Search for the cell housing the specified text and yield its [X, Y] center coordinate. 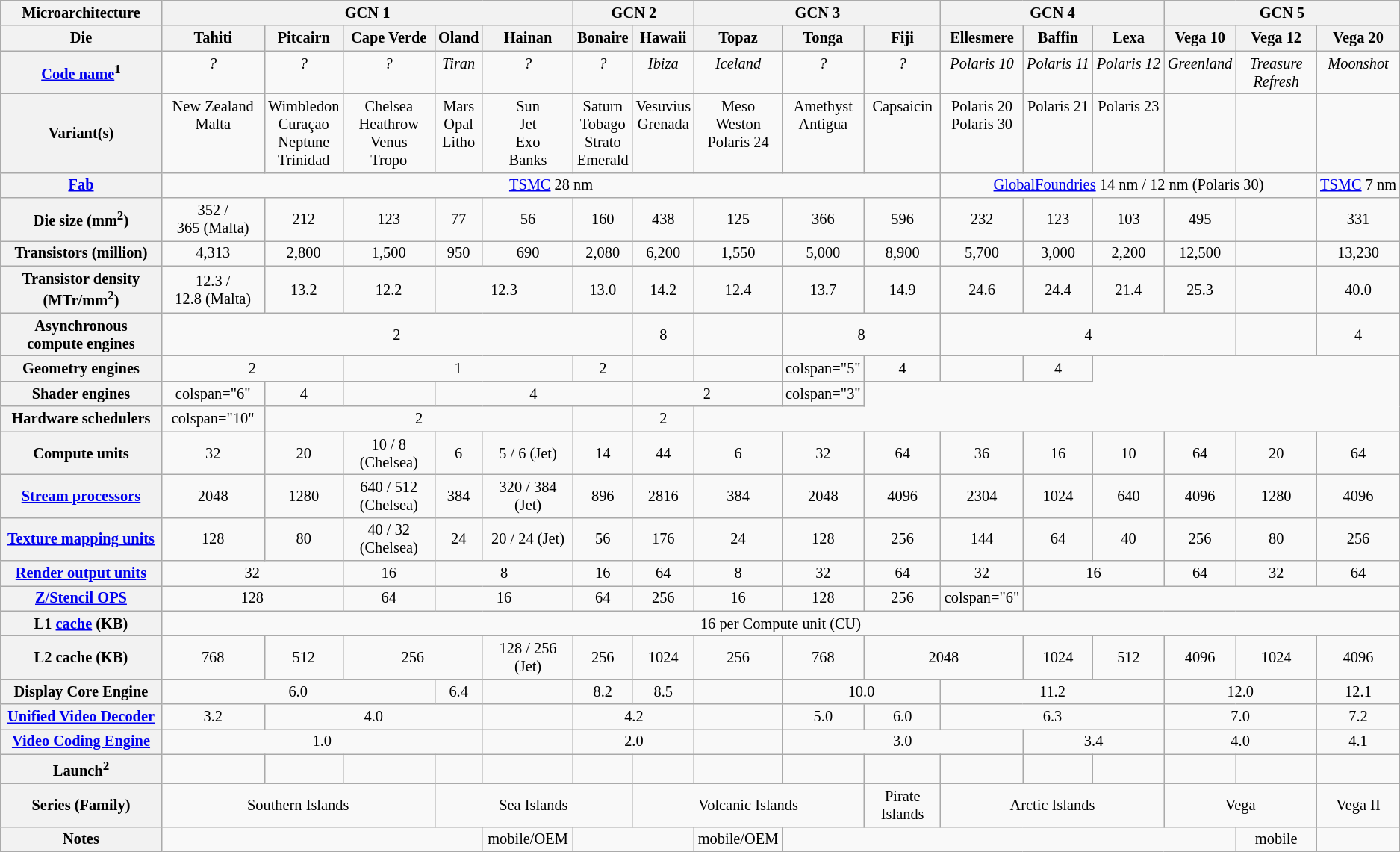
176 [663, 539]
Moonshot [1358, 72]
Vega 12 [1276, 38]
2,800 [303, 253]
GCN 5 [1282, 13]
colspan="3" [823, 394]
Tiran [458, 72]
New ZealandMalta [213, 133]
950 [458, 253]
25.3 [1200, 290]
8.5 [663, 691]
MarsOpalLitho [458, 133]
14.9 [902, 290]
128 / 256 (Jet) [528, 657]
Video Coding Engine [81, 741]
495 [1200, 220]
AmethystAntigua [823, 133]
Vega 10 [1200, 38]
SaturnTobagoStratoEmerald [603, 133]
Tonga [823, 38]
7.2 [1358, 717]
12.3 [504, 290]
Hawaii [663, 38]
4.2 [634, 717]
Baffin [1058, 38]
Greenland [1200, 72]
14.2 [663, 290]
1.0 [322, 741]
1 [458, 369]
2,200 [1129, 253]
WimbledonCuraçaoNeptuneTrinidad [303, 133]
13.2 [303, 290]
24.6 [982, 290]
GCN 3 [818, 13]
Shader engines [81, 394]
8,900 [902, 253]
L2 cache (KB) [81, 657]
Polaris 23 [1129, 133]
VesuviusGrenada [663, 133]
5,000 [823, 253]
Code name1 [81, 72]
Sea Islands [533, 805]
Transistor density (MTr/mm2) [81, 290]
77 [458, 220]
Compute units [81, 453]
690 [528, 253]
Capsaicin [902, 133]
ChelseaHeathrowVenusTropo [388, 133]
6.4 [458, 691]
896 [603, 496]
2,080 [603, 253]
44 [663, 453]
366 [823, 220]
Notes [81, 839]
Vega II [1358, 805]
36 [982, 453]
Polaris 11 [1058, 72]
Render output units [81, 573]
Microarchitecture [81, 13]
10 [1129, 453]
5,700 [982, 253]
12.4 [738, 290]
1,500 [388, 253]
40 [1129, 539]
L1 cache (KB) [81, 624]
2816 [663, 496]
352 / 365 (Malta) [213, 220]
Launch2 [81, 769]
640 [1129, 496]
Vega 20 [1358, 38]
Fiji [902, 38]
Oland [458, 38]
13,230 [1358, 253]
Texture mapping units [81, 539]
8.2 [603, 691]
Stream processors [81, 496]
Display Core Engine [81, 691]
103 [1129, 220]
Volcanic Islands [748, 805]
colspan="10" [213, 419]
5.0 [823, 717]
Asynchronous compute engines [81, 335]
Polaris 10 [982, 72]
212 [303, 220]
TSMC 7 nm [1358, 185]
11.2 [1053, 691]
Topaz [738, 38]
5 / 6 (Jet) [528, 453]
Geometry engines [81, 369]
3,000 [1058, 253]
Polaris 12 [1129, 72]
12,500 [1200, 253]
4.1 [1358, 741]
232 [982, 220]
13.7 [823, 290]
Treasure Refresh [1276, 72]
640 / 512 (Chelsea) [388, 496]
SunJetExoBanks [528, 133]
Lexa [1129, 38]
Pitcairn [303, 38]
Pirate Islands [902, 805]
331 [1358, 220]
Polaris 20Polaris 30 [982, 133]
Transistors (million) [81, 253]
438 [663, 220]
10 / 8 (Chelsea) [388, 453]
GCN 4 [1053, 13]
Cape Verde [388, 38]
10.0 [862, 691]
4,313 [213, 253]
Southern Islands [298, 805]
20 / 24 (Jet) [528, 539]
mobile [1276, 839]
Ibiza [663, 72]
3.2 [213, 717]
12.2 [388, 290]
596 [902, 220]
Iceland [738, 72]
2304 [982, 496]
Fab [81, 185]
Hardware schedulers [81, 419]
160 [603, 220]
Variant(s) [81, 133]
GlobalFoundries 14 nm / 12 nm (Polaris 30) [1129, 185]
colspan="5" [823, 369]
Vega [1240, 805]
12.0 [1240, 691]
Series (Family) [81, 805]
24.4 [1058, 290]
3.0 [902, 741]
Die size (mm2) [81, 220]
TSMC 28 nm [551, 185]
14 [603, 453]
6,200 [663, 253]
16 per Compute unit (CU) [781, 624]
144 [982, 539]
Polaris 21 [1058, 133]
GCN 2 [634, 13]
13.0 [603, 290]
12.1 [1358, 691]
Tahiti [213, 38]
GCN 1 [367, 13]
2.0 [634, 741]
1,550 [738, 253]
7.0 [1240, 717]
Arctic Islands [1053, 805]
12.3 / 12.8 (Malta) [213, 290]
40 / 32 (Chelsea) [388, 539]
125 [738, 220]
Bonaire [603, 38]
Hainan [528, 38]
3.4 [1093, 741]
320 / 384 (Jet) [528, 496]
Z/Stencil OPS [81, 598]
6.3 [1053, 717]
Ellesmere [982, 38]
21.4 [1129, 290]
40.0 [1358, 290]
Die [81, 38]
MesoWestonPolaris 24 [738, 133]
Unified Video Decoder [81, 717]
